Pinpoint the cell where the given text exists, returning its [X, Y] midpoint coordinate. 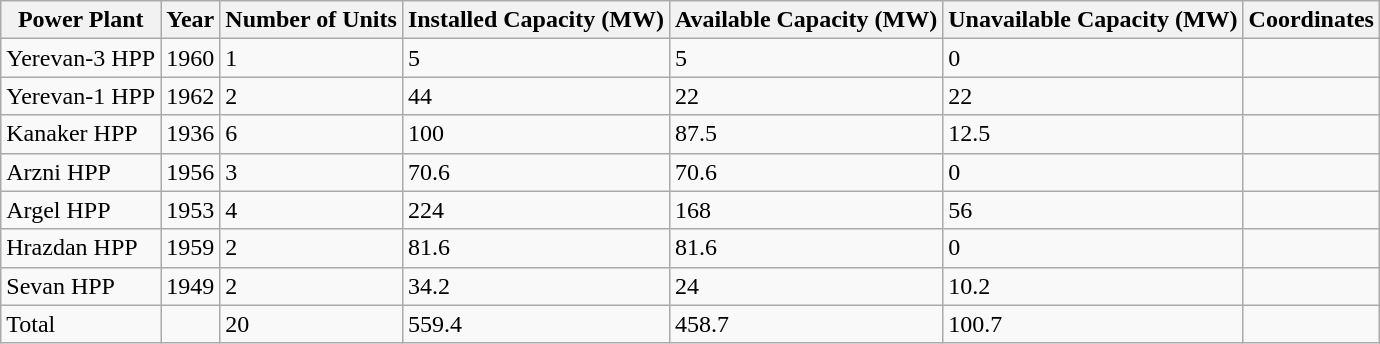
Arzni HPP [81, 172]
Number of Units [312, 20]
100.7 [1093, 324]
Unavailable Capacity (MW) [1093, 20]
Yerevan-3 HPP [81, 58]
224 [536, 210]
4 [312, 210]
12.5 [1093, 134]
1956 [190, 172]
Total [81, 324]
100 [536, 134]
44 [536, 96]
24 [806, 286]
6 [312, 134]
Sevan HPP [81, 286]
Kanaker HPP [81, 134]
Available Capacity (MW) [806, 20]
1962 [190, 96]
Yerevan-1 HPP [81, 96]
1 [312, 58]
Installed Capacity (MW) [536, 20]
Year [190, 20]
3 [312, 172]
87.5 [806, 134]
1949 [190, 286]
20 [312, 324]
56 [1093, 210]
1959 [190, 248]
1936 [190, 134]
Coordinates [1311, 20]
Argel HPP [81, 210]
168 [806, 210]
1960 [190, 58]
Hrazdan HPP [81, 248]
Power Plant [81, 20]
559.4 [536, 324]
458.7 [806, 324]
10.2 [1093, 286]
34.2 [536, 286]
1953 [190, 210]
